Capture the cell that displays the provided text and extract its [X, Y] central coordinate. 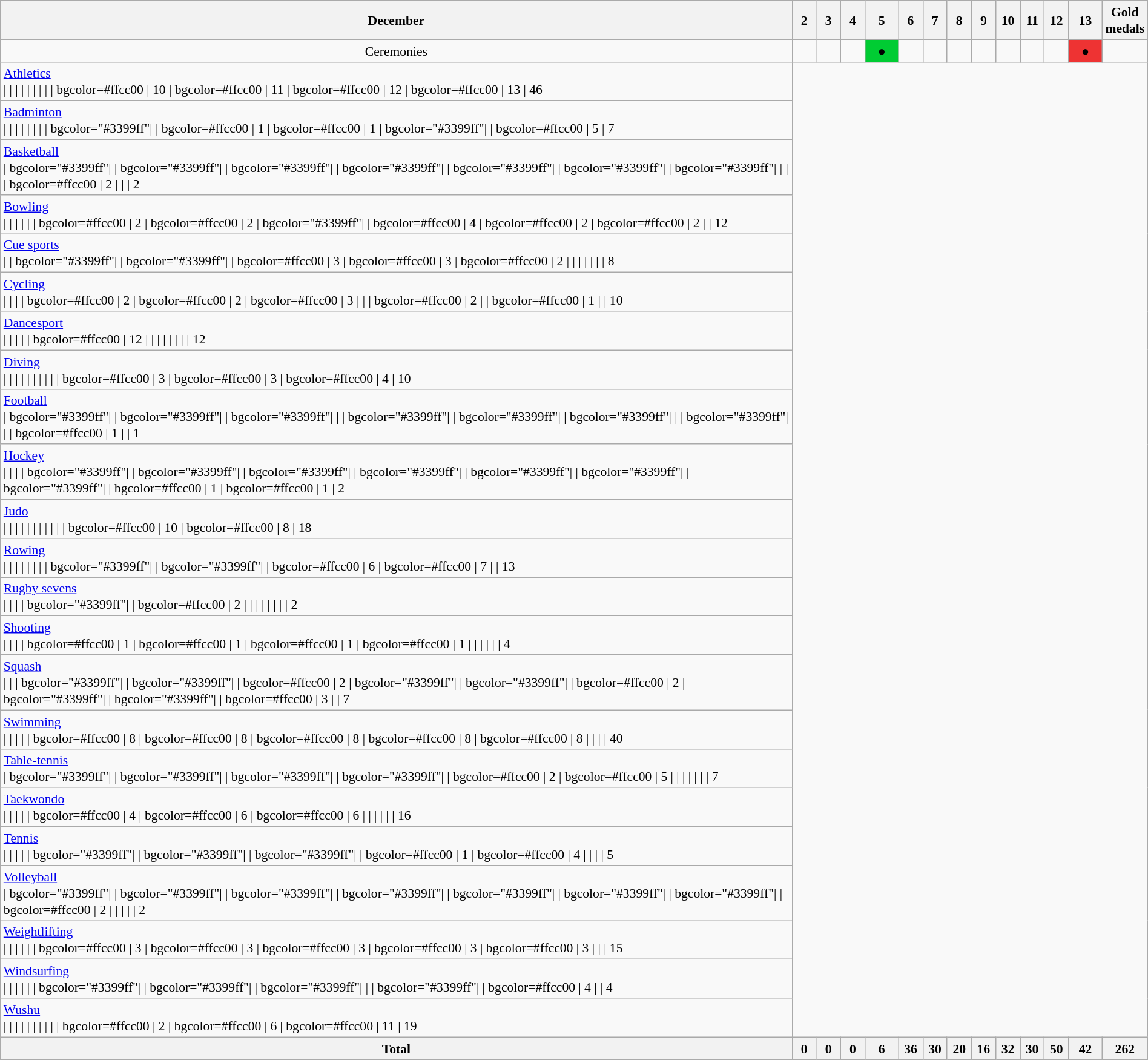
Cue sports| | bgcolor="#3399ff"| | bgcolor="#3399ff"| | bgcolor=#ffcc00 | 3 | bgcolor=#ffcc00 | 3 | bgcolor=#ffcc00 | 2 | | | | | | | 8 [396, 253]
5 [882, 20]
3 [828, 20]
Taekwondo| | | | | bgcolor=#ffcc00 | 4 | bgcolor=#ffcc00 | 6 | bgcolor=#ffcc00 | 6 | | | | | | 16 [396, 807]
262 [1125, 1048]
7 [935, 20]
December [396, 20]
Rowing| | | | | | | | bgcolor="#3399ff"| | bgcolor="#3399ff"| | bgcolor=#ffcc00 | 6 | bgcolor=#ffcc00 | 7 | | 13 [396, 557]
10 [1008, 20]
Dancesport| | | | | bgcolor=#ffcc00 | 12 | | | | | | | | 12 [396, 331]
9 [983, 20]
Judo| | | | | | | | | | | bgcolor=#ffcc00 | 10 | bgcolor=#ffcc00 | 8 | 18 [396, 518]
Weightlifting| | | | | | bgcolor=#ffcc00 | 3 | bgcolor=#ffcc00 | 3 | bgcolor=#ffcc00 | 3 | bgcolor=#ffcc00 | 3 | bgcolor=#ffcc00 | 3 | | | 15 [396, 940]
50 [1057, 1048]
Ceremonies [396, 51]
Total [396, 1048]
Tennis| | | | | bgcolor="#3399ff"| | bgcolor="#3399ff"| | bgcolor="#3399ff"| | bgcolor=#ffcc00 | 1 | bgcolor=#ffcc00 | 4 | | | | 5 [396, 846]
Athletics| | | | | | | | | bgcolor=#ffcc00 | 10 | bgcolor=#ffcc00 | 11 | bgcolor=#ffcc00 | 12 | bgcolor=#ffcc00 | 13 | 46 [396, 81]
20 [959, 1048]
8 [959, 20]
Rugby sevens| | | | bgcolor="#3399ff"| | bgcolor=#ffcc00 | 2 | | | | | | | | 2 [396, 596]
32 [1008, 1048]
11 [1032, 20]
Windsurfing| | | | | | bgcolor="#3399ff"| | bgcolor="#3399ff"| | bgcolor="#3399ff"| | | bgcolor="#3399ff"| | bgcolor=#ffcc00 | 4 | | 4 [396, 979]
Diving| | | | | | | | | | bgcolor=#ffcc00 | 3 | bgcolor=#ffcc00 | 3 | bgcolor=#ffcc00 | 4 | 10 [396, 369]
16 [983, 1048]
42 [1086, 1048]
Gold medals [1125, 20]
Badminton| | | | | | | | bgcolor="#3399ff"| | bgcolor=#ffcc00 | 1 | bgcolor=#ffcc00 | 1 | bgcolor="#3399ff"| | bgcolor=#ffcc00 | 5 | 7 [396, 120]
Wushu| | | | | | | | | | bgcolor=#ffcc00 | 2 | bgcolor=#ffcc00 | 6 | bgcolor=#ffcc00 | 11 | 19 [396, 1018]
36 [911, 1048]
2 [804, 20]
Shooting| | | | bgcolor=#ffcc00 | 1 | bgcolor=#ffcc00 | 1 | bgcolor=#ffcc00 | 1 | bgcolor=#ffcc00 | 1 | | | | | | 4 [396, 635]
Swimming| | | | | bgcolor=#ffcc00 | 8 | bgcolor=#ffcc00 | 8 | bgcolor=#ffcc00 | 8 | bgcolor=#ffcc00 | 8 | bgcolor=#ffcc00 | 8 | | | | 40 [396, 729]
12 [1057, 20]
13 [1086, 20]
Cycling| | | | bgcolor=#ffcc00 | 2 | bgcolor=#ffcc00 | 2 | bgcolor=#ffcc00 | 3 | | | bgcolor=#ffcc00 | 2 | | bgcolor=#ffcc00 | 1 | | 10 [396, 292]
4 [853, 20]
